Scan for the cell matching the given text and deliver its (X, Y) coordinate at center. 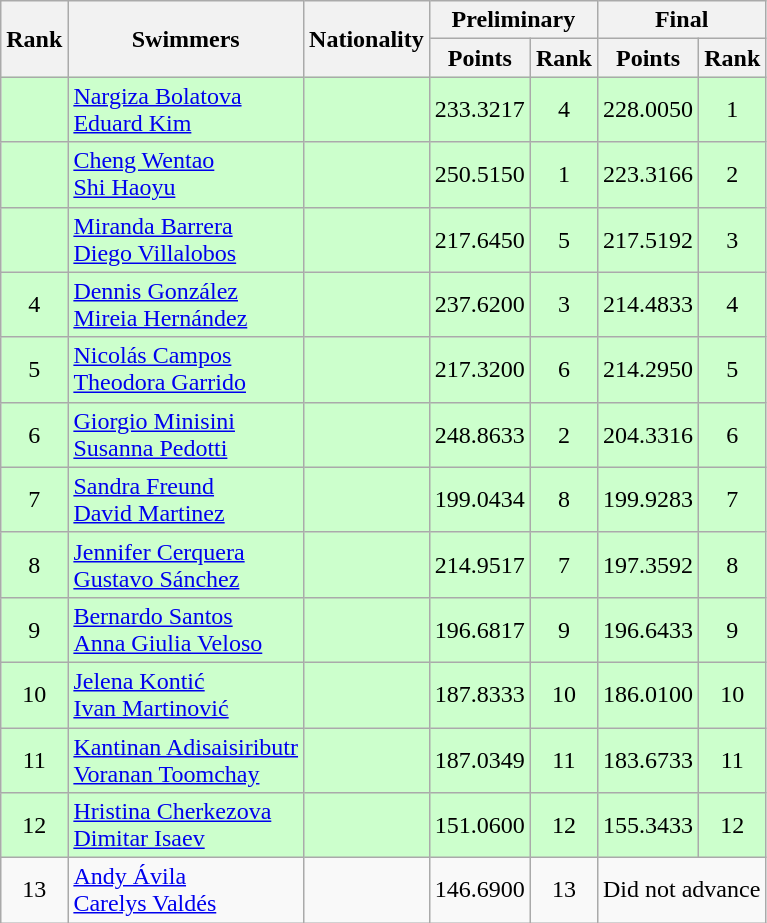
187.8333 (480, 694)
214.9517 (480, 564)
Nicolás CamposTheodora Garrido (186, 370)
Sandra FreundDavid Martinez (186, 500)
Final (681, 20)
Cheng WentaoShi Haoyu (186, 174)
146.6900 (480, 890)
Nargiza BolatovaEduard Kim (186, 110)
Bernardo SantosAnna Giulia Veloso (186, 630)
Swimmers (186, 39)
196.6433 (648, 630)
Andy ÁvilaCarelys Valdés (186, 890)
Jelena KontićIvan Martinović (186, 694)
204.3316 (648, 434)
151.0600 (480, 826)
Giorgio MinisiniSusanna Pedotti (186, 434)
197.3592 (648, 564)
233.3217 (480, 110)
196.6817 (480, 630)
217.6450 (480, 240)
Did not advance (681, 890)
183.6733 (648, 760)
Jennifer CerqueraGustavo Sánchez (186, 564)
Preliminary (513, 20)
250.5150 (480, 174)
199.9283 (648, 500)
Hristina CherkezovaDimitar Isaev (186, 826)
237.6200 (480, 304)
217.5192 (648, 240)
214.4833 (648, 304)
217.3200 (480, 370)
199.0434 (480, 500)
228.0050 (648, 110)
Nationality (367, 39)
Kantinan AdisaisiributrVoranan Toomchay (186, 760)
223.3166 (648, 174)
187.0349 (480, 760)
Miranda BarreraDiego Villalobos (186, 240)
186.0100 (648, 694)
214.2950 (648, 370)
248.8633 (480, 434)
Dennis GonzálezMireia Hernández (186, 304)
155.3433 (648, 826)
